Extract the [x, y] coordinate from the center of the cell holding the provided text.  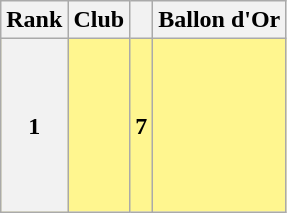
Ballon d'Or [220, 20]
Club [99, 20]
Rank [34, 20]
7 [142, 126]
1 [34, 126]
